Extract the (X, Y) coordinate from the center of the cell holding the provided text.  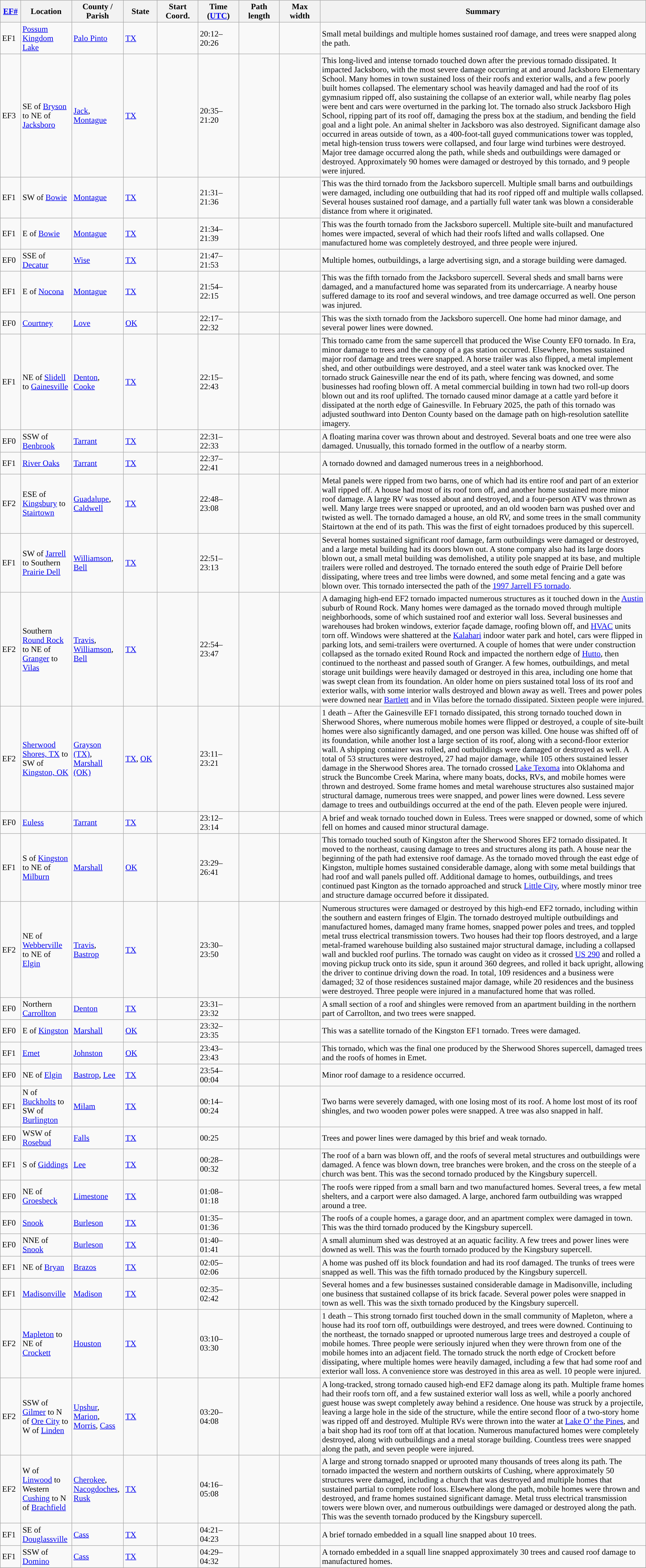
04:21–04:23 (218, 1534)
00:14–00:24 (218, 1106)
SSW of Gilmer to N of Ore City to W of Linden (46, 1416)
A tornado downed and damaged numerous trees in a neighborhood. (483, 463)
NE of Webberville to NE of Elgin (46, 949)
A brief and weak tornado touched down in Euless. Trees were snapped or downed, some of which fell on homes and caused minor structural damage. (483, 823)
02:05–02:06 (218, 1267)
Cherokee, Nacogdoches, Rusk (97, 1489)
WSW of Rosebud (46, 1138)
NE of Slidell to Gainesville (46, 382)
Location (46, 12)
Wise (97, 260)
N of Buckholts to SW of Burlington (46, 1106)
This was a satellite tornado of the Kingston EF1 tornado. Trees were damaged. (483, 1031)
River Oaks (46, 463)
Snook (46, 1223)
Travis, Williamson, Bell (97, 650)
21:31–21:36 (218, 198)
SE of Bryson to NE of Jacksboro (46, 116)
County / Parish (97, 12)
NE of Elgin (46, 1075)
EF3 (11, 116)
Madison (97, 1294)
23:29–26:41 (218, 868)
Guadalupe, Caldwell (97, 504)
04:16–05:08 (218, 1489)
22:51–23:13 (218, 562)
21:47–21:53 (218, 260)
23:12–23:14 (218, 823)
W of Linwood to Western Cushing to N of Brachfield (46, 1489)
Grayson (TX), Marshall (OK) (97, 759)
NNE of Snook (46, 1245)
E of Kingston (46, 1031)
NE of Groesbeck (46, 1196)
EF# (11, 12)
23:43–23:43 (218, 1053)
02:35–02:42 (218, 1294)
22:37–22:41 (218, 463)
23:11–23:21 (218, 759)
Trees and power lines were damaged by this brief and weak tornado. (483, 1138)
State (140, 12)
Limestone (97, 1196)
SE of Douglassville (46, 1534)
23:54–00:04 (218, 1075)
00:25 (218, 1138)
Palo Pinto (97, 38)
01:40–01:41 (218, 1245)
Madisonville (46, 1294)
SW of Jarrell to Southern Prairie Dell (46, 562)
21:54–22:15 (218, 292)
Possum Kingdom Lake (46, 38)
Bastrop, Lee (97, 1075)
Upshur, Marion, Morris, Cass (97, 1416)
00:28–00:32 (218, 1164)
ESE of Kingsbury to Stairtown (46, 504)
Path length (259, 12)
Max width (300, 12)
SSE of Decatur (46, 260)
Milam (97, 1106)
22:15–22:43 (218, 382)
Johnston (97, 1053)
Northern Carrollton (46, 1009)
Love (97, 323)
Time (UTC) (218, 12)
Mapleton to NE of Crockett (46, 1344)
This was the sixth tornado from the Jacksboro supercell. One home had minor damage, and several power lines were downed. (483, 323)
Minor roof damage to a residence occurred. (483, 1075)
22:31–22:33 (218, 441)
20:12–20:26 (218, 38)
Houston (97, 1344)
03:20–04:08 (218, 1416)
SSW of Benbrook (46, 441)
Sherwood Shores, TX to SW of Kingston, OK (46, 759)
Travis, Bastrop (97, 949)
A tornado embedded in a squall line snapped approximately 30 trees and caused roof damage to manufactured homes. (483, 1557)
TX, OK (140, 759)
SSW of Domino (46, 1557)
A brief tornado embedded in a squall line snapped about 10 trees. (483, 1534)
22:48–23:08 (218, 504)
Southern Round Rock to NE of Granger to Vilas (46, 650)
A small section of a roof and shingles were removed from an apartment building in the northern part of Carrollton, and two trees were snapped. (483, 1009)
01:35–01:36 (218, 1223)
Jack, Montague (97, 116)
Falls (97, 1138)
This tornado, which was the final one produced by the Sherwood Shores supercell, damaged trees and the roofs of homes in Emet. (483, 1053)
Small metal buildings and multiple homes sustained roof damage, and trees were snapped along the path. (483, 38)
S of Giddings (46, 1164)
Denton, Cooke (97, 382)
Euless (46, 823)
NE of Bryan (46, 1267)
22:17–22:32 (218, 323)
Brazos (97, 1267)
S of Kingston to NE of Milburn (46, 868)
03:10–03:30 (218, 1344)
22:54–23:47 (218, 650)
Summary (483, 12)
Williamson, Bell (97, 562)
Multiple homes, outbuildings, a large advertising sign, and a storage building were damaged. (483, 260)
Denton (97, 1009)
04:29–04:32 (218, 1557)
20:35–21:20 (218, 116)
23:30–23:50 (218, 949)
01:08–01:18 (218, 1196)
Lee (97, 1164)
SW of Bowie (46, 198)
Emet (46, 1053)
Start Coord. (178, 12)
23:32–23:35 (218, 1031)
23:31–23:32 (218, 1009)
E of Nocona (46, 292)
21:34–21:39 (218, 233)
E of Bowie (46, 233)
Courtney (46, 323)
